From the cell containing the given text, extract its center point as (X, Y) coordinate. 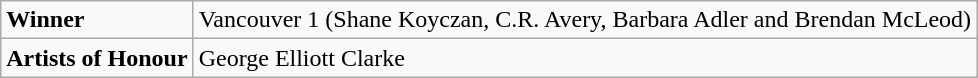
Vancouver 1 (Shane Koyczan, C.R. Avery, Barbara Adler and Brendan McLeod) (584, 20)
Winner (97, 20)
George Elliott Clarke (584, 58)
Artists of Honour (97, 58)
